Provide the [X, Y] coordinate of the cell's center where the given text is located.  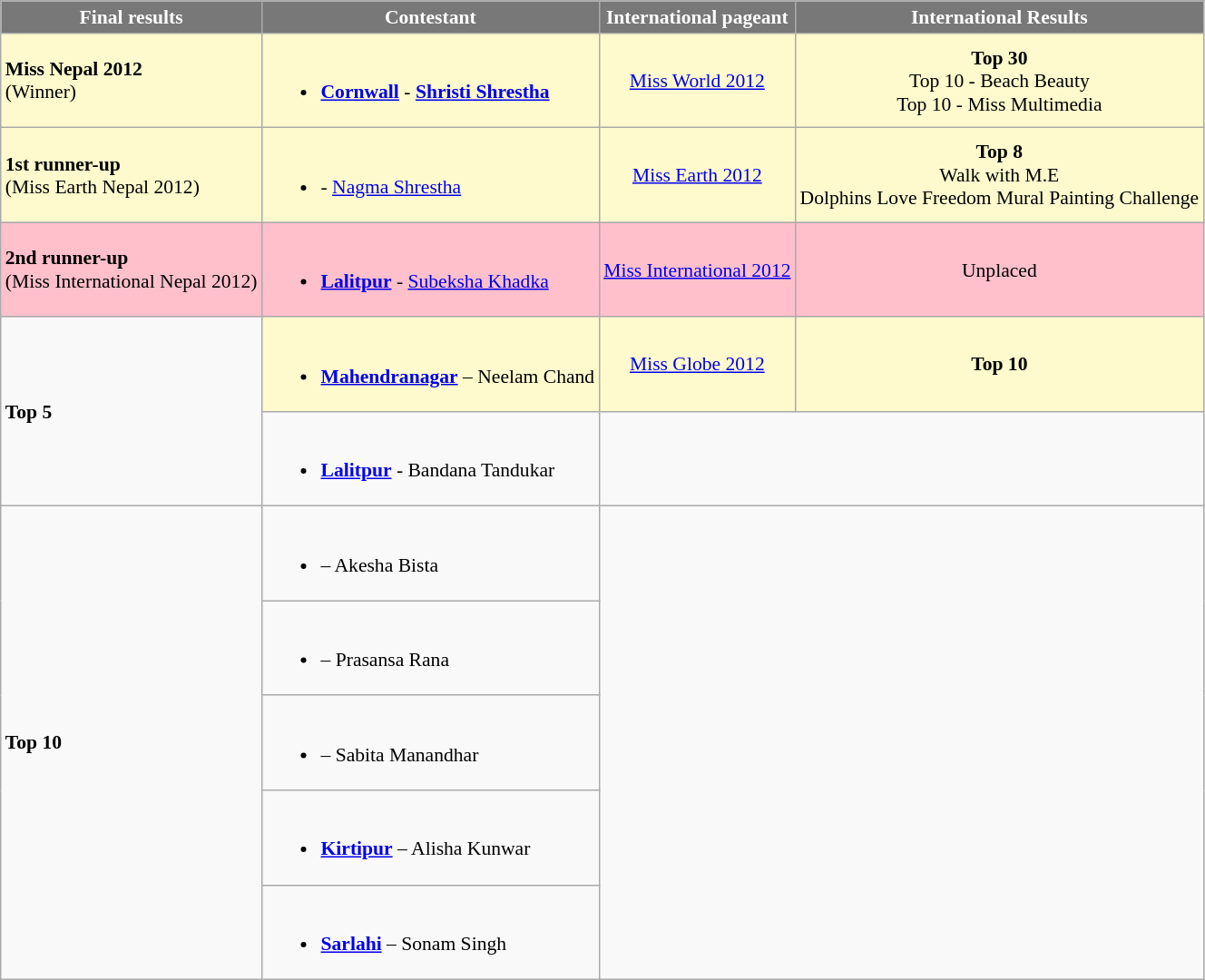
Miss World 2012 [697, 81]
Sarlahi – Sonam Singh [430, 932]
1st runner-up(Miss Earth Nepal 2012) [132, 175]
Cornwall - Shristi Shrestha [430, 81]
– Prasansa Rana [430, 649]
Lalitpur - Subeksha Khadka [430, 269]
Top 5 [132, 412]
Miss International 2012 [697, 269]
Top 8 Walk with M.E Dolphins Love Freedom Mural Painting Challenge [1000, 175]
– Sabita Manandhar [430, 743]
- Nagma Shrestha [430, 175]
Kirtipur – Alisha Kunwar [430, 838]
Unplaced [1000, 269]
International Results [1000, 17]
– Akesha Bista [430, 554]
Miss Globe 2012 [697, 365]
International pageant [697, 17]
Final results [132, 17]
2nd runner-up(Miss International Nepal 2012) [132, 269]
Top 30 Top 10 - Beach Beauty Top 10 - Miss Multimedia [1000, 81]
Lalitpur - Bandana Tandukar [430, 459]
Mahendranagar – Neelam Chand [430, 365]
Miss Nepal 2012(Winner) [132, 81]
Miss Earth 2012 [697, 175]
Contestant [430, 17]
